Identify which cell holds the provided text, then report its [X, Y] central coordinate. 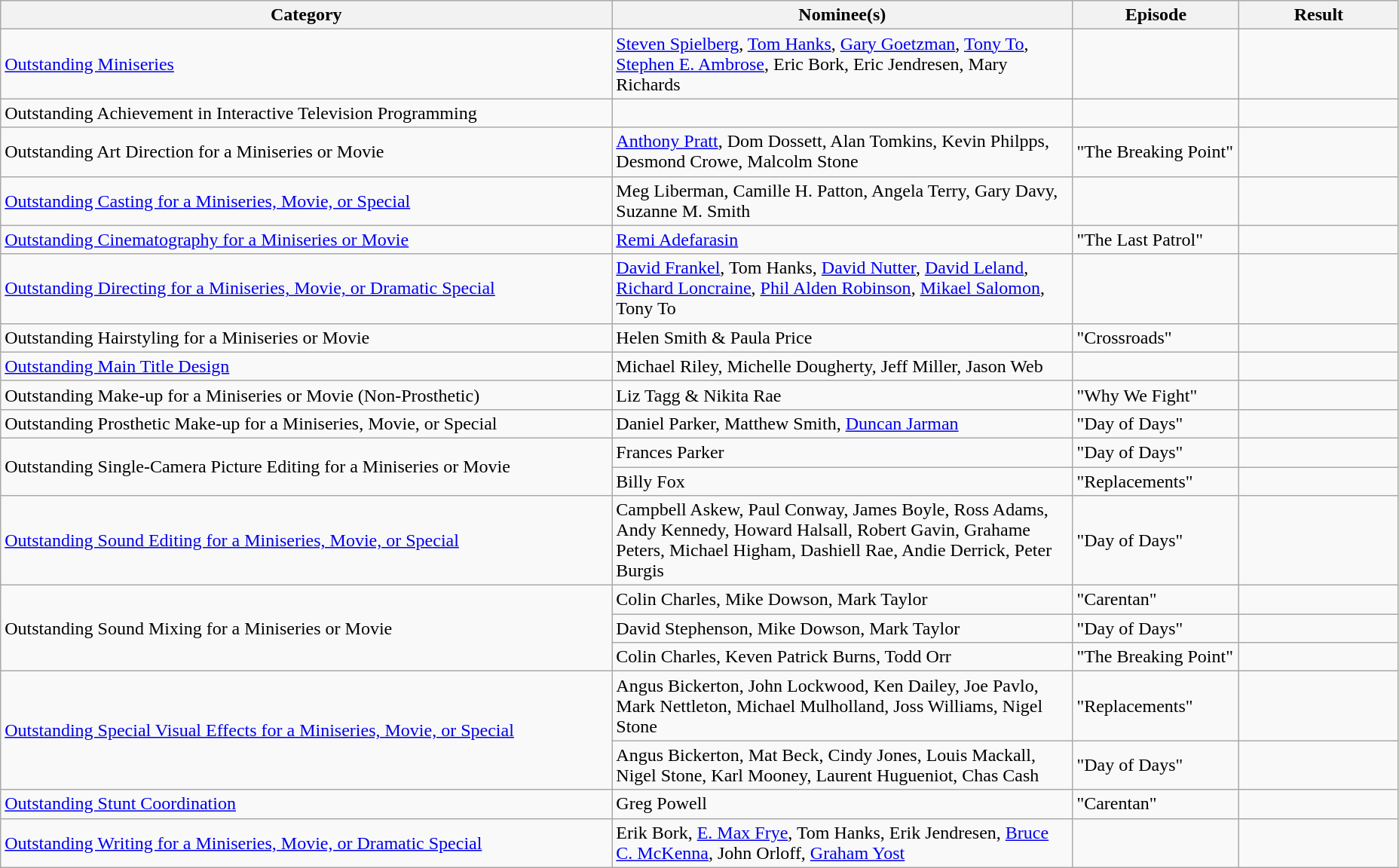
Anthony Pratt, Dom Dossett, Alan Tomkins, Kevin Philpps, Desmond Crowe, Malcolm Stone [843, 152]
Outstanding Single-Camera Picture Editing for a Miniseries or Movie [306, 466]
Outstanding Special Visual Effects for a Miniseries, Movie, or Special [306, 731]
Michael Riley, Michelle Dougherty, Jeff Miller, Jason Web [843, 366]
Remi Adefarasin [843, 240]
Colin Charles, Mike Dowson, Mark Taylor [843, 600]
Episode [1156, 15]
Helen Smith & Paula Price [843, 338]
Outstanding Main Title Design [306, 366]
Steven Spielberg, Tom Hanks, Gary Goetzman, Tony To, Stephen E. Ambrose, Eric Bork, Eric Jendresen, Mary Richards [843, 64]
Greg Powell [843, 804]
Outstanding Cinematography for a Miniseries or Movie [306, 240]
Outstanding Writing for a Miniseries, Movie, or Dramatic Special [306, 842]
Outstanding Sound Mixing for a Miniseries or Movie [306, 628]
Outstanding Hairstyling for a Miniseries or Movie [306, 338]
"Why We Fight" [1156, 395]
Colin Charles, Keven Patrick Burns, Todd Orr [843, 657]
Outstanding Stunt Coordination [306, 804]
David Stephenson, Mike Dowson, Mark Taylor [843, 628]
Daniel Parker, Matthew Smith, Duncan Jarman [843, 423]
Outstanding Make-up for a Miniseries or Movie (Non-Prosthetic) [306, 395]
Category [306, 15]
Angus Bickerton, John Lockwood, Ken Dailey, Joe Pavlo, Mark Nettleton, Michael Mulholland, Joss Williams, Nigel Stone [843, 706]
Liz Tagg & Nikita Rae [843, 395]
Angus Bickerton, Mat Beck, Cindy Jones, Louis Mackall, Nigel Stone, Karl Mooney, Laurent Hugueniot, Chas Cash [843, 766]
Frances Parker [843, 452]
Outstanding Miniseries [306, 64]
Outstanding Casting for a Miniseries, Movie, or Special [306, 200]
Erik Bork, E. Max Frye, Tom Hanks, Erik Jendresen, Bruce C. McKenna, John Orloff, Graham Yost [843, 842]
Outstanding Directing for a Miniseries, Movie, or Dramatic Special [306, 289]
"Crossroads" [1156, 338]
Outstanding Sound Editing for a Miniseries, Movie, or Special [306, 541]
David Frankel, Tom Hanks, David Nutter, David Leland, Richard Loncraine, Phil Alden Robinson, Mikael Salomon, Tony To [843, 289]
Result [1319, 15]
Outstanding Achievement in Interactive Television Programming [306, 113]
Nominee(s) [843, 15]
Outstanding Art Direction for a Miniseries or Movie [306, 152]
"The Last Patrol" [1156, 240]
Outstanding Prosthetic Make-up for a Miniseries, Movie, or Special [306, 423]
Billy Fox [843, 481]
Meg Liberman, Camille H. Patton, Angela Terry, Gary Davy, Suzanne M. Smith [843, 200]
